Return [X, Y] of the center of cell containing provided text 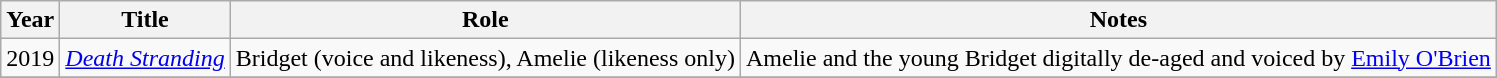
Bridget (voice and likeness), Amelie (likeness only) [485, 58]
2019 [30, 58]
Amelie and the young Bridget digitally de-aged and voiced by Emily O'Brien [1118, 58]
Notes [1118, 20]
Title [145, 20]
Role [485, 20]
Death Stranding [145, 58]
Year [30, 20]
